Locate the cell with the specified text and output its (x, y) center coordinate. 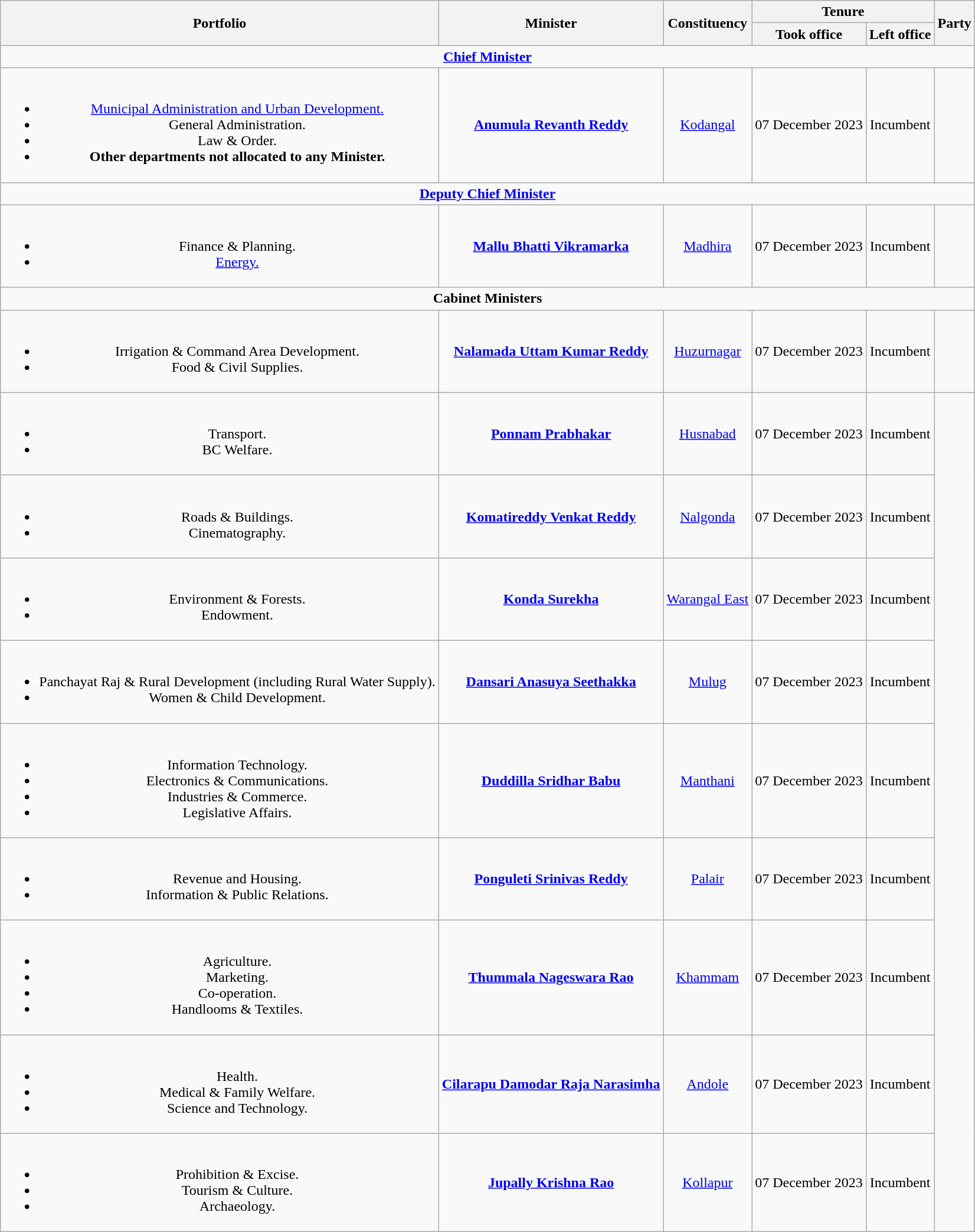
Husnabad (708, 434)
Agriculture.Marketing.Co-operation.Handlooms & Textiles. (220, 978)
Nalgonda (708, 516)
Portfolio (220, 23)
Revenue and Housing.Information & Public Relations. (220, 879)
Khammam (708, 978)
Took office (809, 34)
Cilarapu Damodar Raja Narasimha (551, 1084)
Left office (900, 34)
Madhira (708, 246)
Huzurnagar (708, 351)
Information Technology.Electronics & Communications.Industries & Commerce.Legislative Affairs. (220, 781)
Komatireddy Venkat Reddy (551, 516)
Ponguleti Srinivas Reddy (551, 879)
Health.Medical & Family Welfare.Science and Technology. (220, 1084)
Manthani (708, 781)
Mallu Bhatti Vikramarka (551, 246)
Kollapur (708, 1182)
Municipal Administration and Urban Development.General Administration.Law & Order.Other departments not allocated to any Minister. (220, 125)
Chief Minister (487, 57)
Finance & Planning.Energy. (220, 246)
Transport.BC Welfare. (220, 434)
Palair (708, 879)
Anumula Revanth Reddy (551, 125)
Tenure (843, 12)
Constituency (708, 23)
Cabinet Ministers (487, 299)
Panchayat Raj & Rural Development (including Rural Water Supply).Women & Child Development. (220, 681)
Warangal East (708, 599)
Irrigation & Command Area Development.Food & Civil Supplies. (220, 351)
Duddilla Sridhar Babu (551, 781)
Kodangal (708, 125)
Minister (551, 23)
Dansari Anasuya Seethakka (551, 681)
Prohibition & Excise.Tourism & Culture.Archaeology. (220, 1182)
Andole (708, 1084)
Mulug (708, 681)
Nalamada Uttam Kumar Reddy (551, 351)
Ponnam Prabhakar (551, 434)
Party (954, 23)
Roads & Buildings.Cinematography. (220, 516)
Jupally Krishna Rao (551, 1182)
Deputy Chief Minister (487, 194)
Thummala Nageswara Rao (551, 978)
Konda Surekha (551, 599)
Environment & Forests.Endowment. (220, 599)
